Find where the given text appears and provide that cell's center as [X, Y] coordinate. 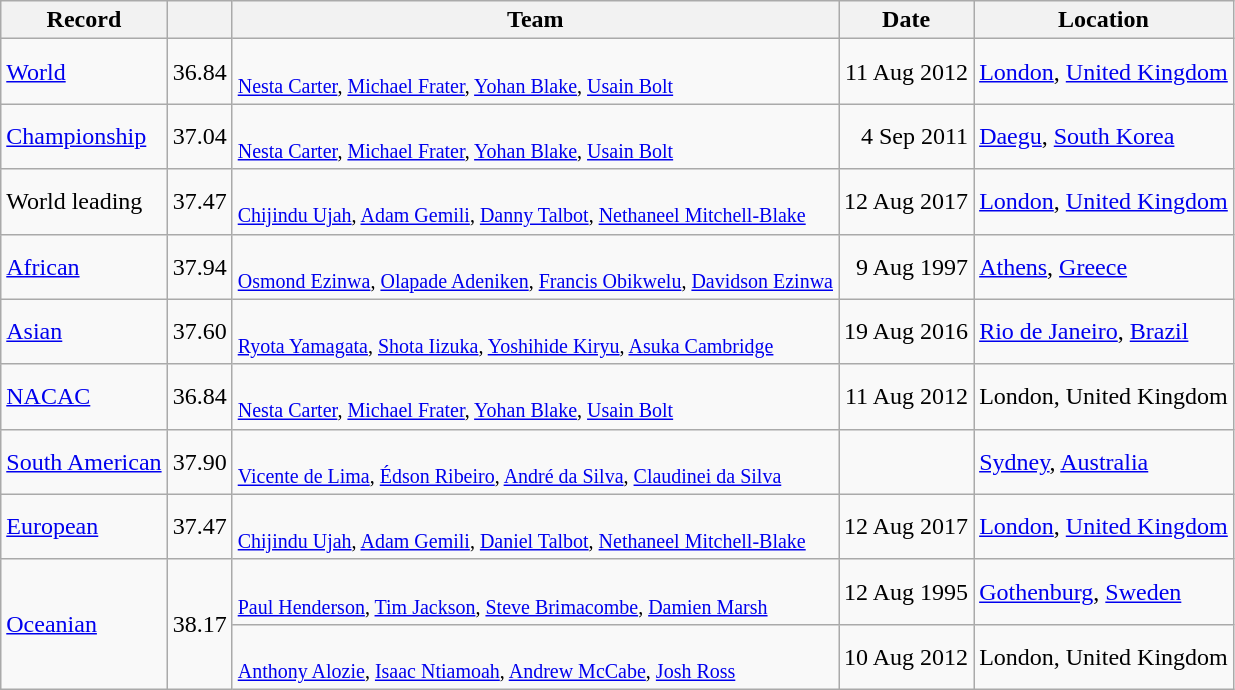
Chijindu Ujah, Adam Gemili, Danny Talbot, Nethaneel Mitchell-Blake [535, 202]
Athens, Greece [1104, 266]
9 Aug 1997 [906, 266]
Location [1104, 20]
Sydney, Australia [1104, 462]
Paul Henderson, Tim Jackson, Steve Brimacombe, Damien Marsh [535, 592]
37.60 [200, 332]
19 Aug 2016 [906, 332]
Oceanian [84, 624]
Gothenburg, Sweden [1104, 592]
Anthony Alozie, Isaac Ntiamoah, Andrew McCabe, Josh Ross [535, 656]
Rio de Janeiro, Brazil [1104, 332]
European [84, 526]
Chijindu Ujah, Adam Gemili, Daniel Talbot, Nethaneel Mitchell-Blake [535, 526]
World [84, 72]
Championship [84, 136]
37.94 [200, 266]
World leading [84, 202]
Team [535, 20]
Osmond Ezinwa, Olapade Adeniken, Francis Obikwelu, Davidson Ezinwa [535, 266]
12 Aug 1995 [906, 592]
NACAC [84, 396]
Record [84, 20]
37.90 [200, 462]
Daegu, South Korea [1104, 136]
4 Sep 2011 [906, 136]
Ryota Yamagata, Shota Iizuka, Yoshihide Kiryu, Asuka Cambridge [535, 332]
10 Aug 2012 [906, 656]
Vicente de Lima, Édson Ribeiro, André da Silva, Claudinei da Silva [535, 462]
South American [84, 462]
Date [906, 20]
37.04 [200, 136]
Asian [84, 332]
African [84, 266]
38.17 [200, 624]
